Locate the cell with the specified text and output its [X, Y] center coordinate. 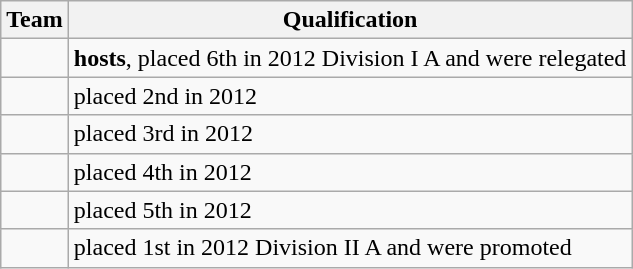
placed 2nd in 2012 [350, 96]
hosts, placed 6th in 2012 Division I A and were relegated [350, 58]
placed 1st in 2012 Division II A and were promoted [350, 248]
placed 5th in 2012 [350, 210]
Qualification [350, 20]
placed 4th in 2012 [350, 172]
placed 3rd in 2012 [350, 134]
Team [35, 20]
